Identify which cell holds the provided text, then report its (x, y) central coordinate. 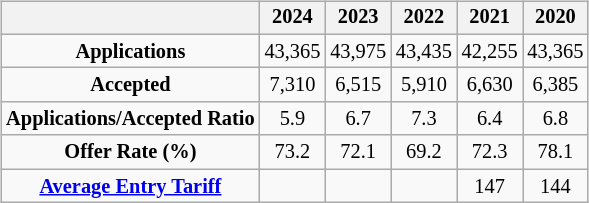
73.2 (293, 152)
2023 (358, 18)
72.1 (358, 152)
6,385 (556, 85)
144 (556, 186)
6.4 (490, 119)
5.9 (293, 119)
78.1 (556, 152)
7.3 (424, 119)
Applications/Accepted Ratio (130, 119)
2022 (424, 18)
7,310 (293, 85)
42,255 (490, 51)
43,975 (358, 51)
Offer Rate (%) (130, 152)
2020 (556, 18)
69.2 (424, 152)
Average Entry Tariff (130, 186)
2024 (293, 18)
2021 (490, 18)
Applications (130, 51)
6.8 (556, 119)
147 (490, 186)
6,515 (358, 85)
72.3 (490, 152)
5,910 (424, 85)
6.7 (358, 119)
Accepted (130, 85)
43,435 (424, 51)
6,630 (490, 85)
